Return the (x, y) coordinate for the center point of the cell that contains the specified text.  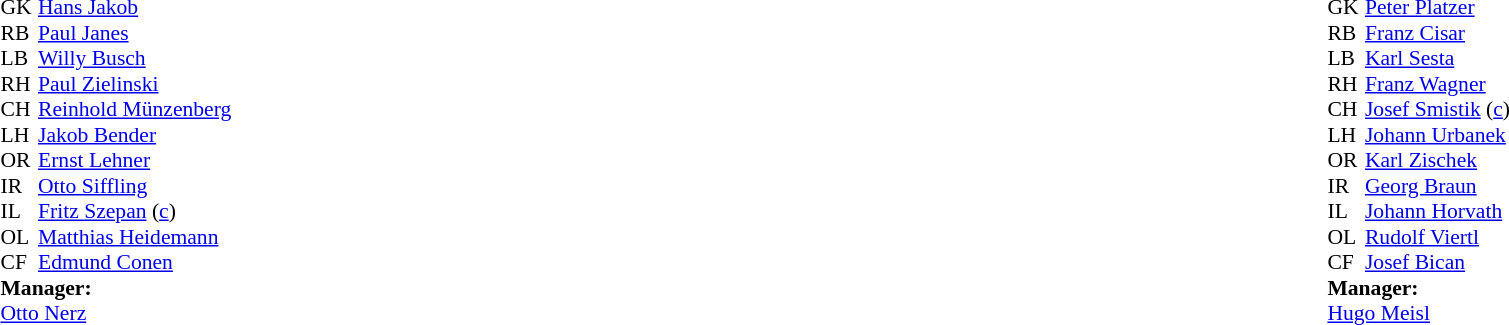
Manager: (116, 288)
Paul Janes (134, 33)
Otto Siffling (134, 186)
Edmund Conen (134, 263)
Ernst Lehner (134, 161)
Paul Zielinski (134, 84)
Reinhold Münzenberg (134, 109)
Willy Busch (134, 59)
Matthias Heidemann (134, 237)
Jakob Bender (134, 135)
Fritz Szepan (c) (134, 211)
